Identify which cell holds the provided text, then report its (X, Y) central coordinate. 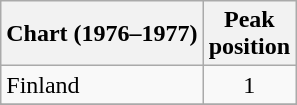
Peakposition (249, 34)
1 (249, 85)
Finland (102, 85)
Chart (1976–1977) (102, 34)
